For the text-containing cell, return its midpoint in [X, Y] coordinate format. 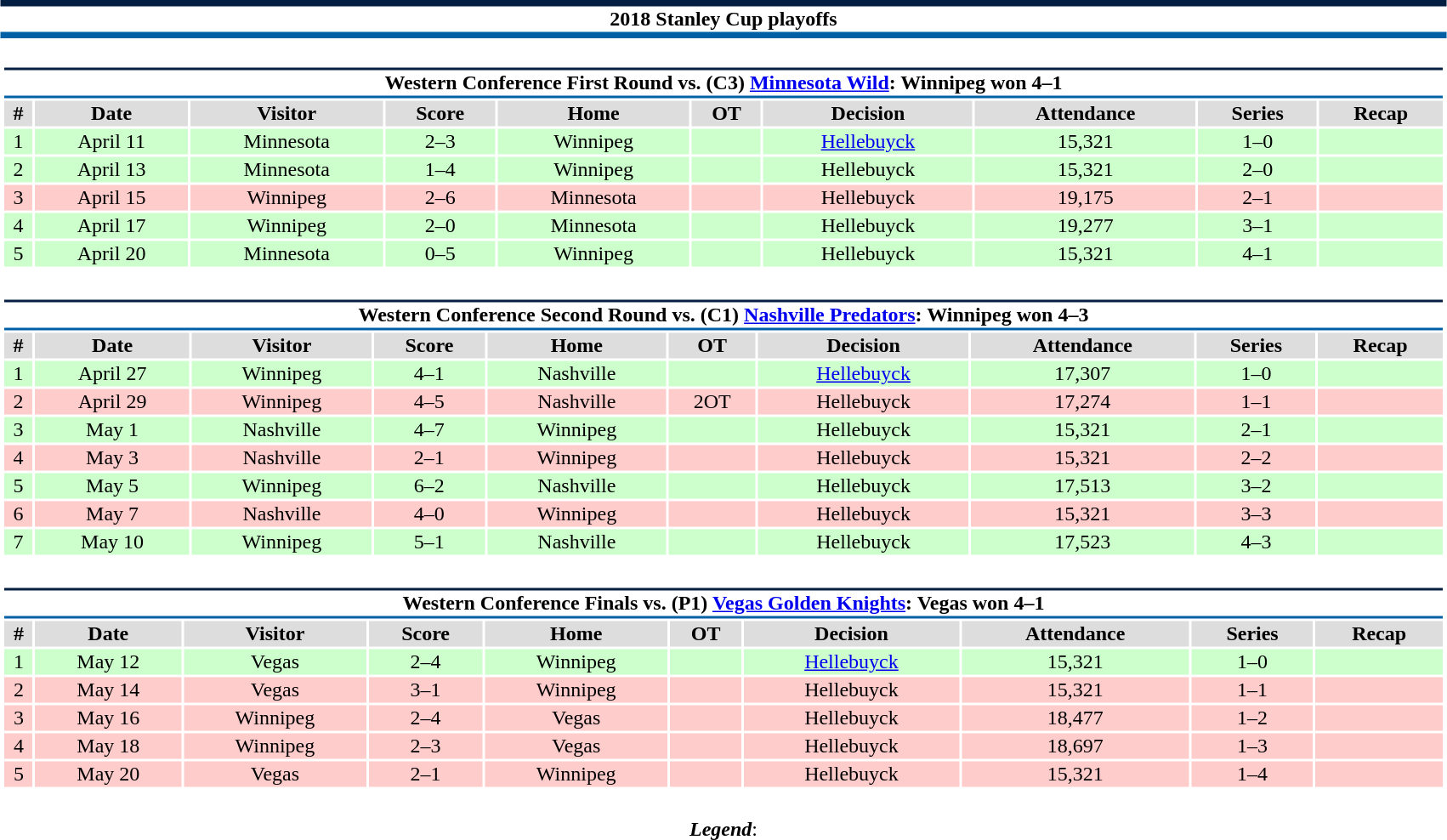
17,523 [1082, 542]
May 5 [112, 485]
18,477 [1075, 718]
17,274 [1082, 402]
May 18 [109, 746]
7 [19, 542]
18,697 [1075, 746]
4–0 [429, 514]
April 13 [112, 169]
April 29 [112, 402]
April 15 [112, 198]
2–2 [1256, 458]
April 11 [112, 142]
1–2 [1253, 718]
April 27 [112, 373]
6 [19, 514]
17,307 [1082, 373]
19,277 [1086, 225]
May 16 [109, 718]
May 14 [109, 690]
May 12 [109, 662]
Western Conference Second Round vs. (C1) Nashville Predators: Winnipeg won 4–3 [723, 315]
1–3 [1253, 746]
May 20 [109, 775]
6–2 [429, 485]
2018 Stanley Cup playoffs [723, 19]
4–3 [1256, 542]
May 1 [112, 429]
Western Conference Finals vs. (P1) Vegas Golden Knights: Vegas won 4–1 [723, 604]
2OT [712, 402]
May 3 [112, 458]
April 20 [112, 254]
4–7 [429, 429]
3–2 [1256, 485]
2–6 [440, 198]
19,175 [1086, 198]
April 17 [112, 225]
May 10 [112, 542]
Western Conference First Round vs. (C3) Minnesota Wild: Winnipeg won 4–1 [723, 83]
May 7 [112, 514]
4–5 [429, 402]
5–1 [429, 542]
0–5 [440, 254]
3–3 [1256, 514]
17,513 [1082, 485]
